Detect which cell encompasses the target text, then output its [x, y] center coordinate. 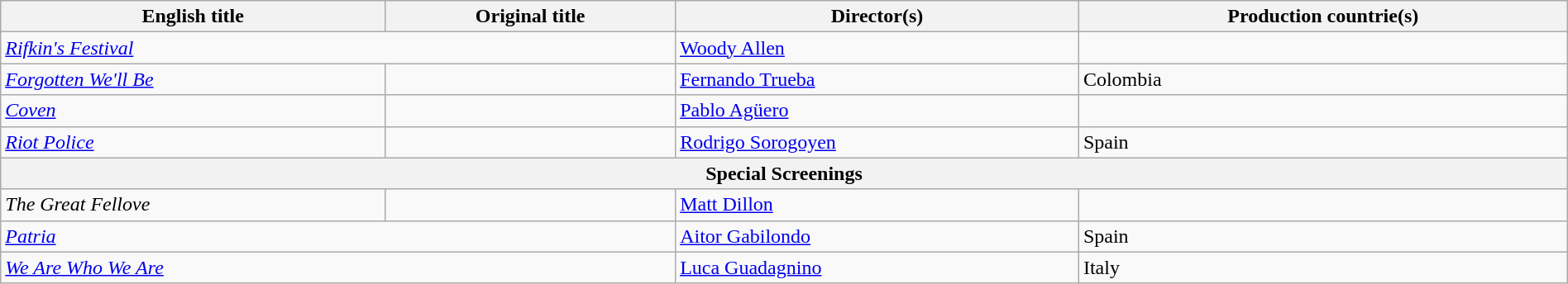
Aitor Gabilondo [877, 236]
English title [194, 17]
Fernando Trueba [877, 79]
Director(s) [877, 17]
Woody Allen [877, 48]
Italy [1323, 267]
Pablo Agüero [877, 111]
We Are Who We Are [338, 267]
The Great Fellove [194, 205]
Special Screenings [784, 173]
Luca Guadagnino [877, 267]
Colombia [1323, 79]
Original title [531, 17]
Forgotten We'll Be [194, 79]
Matt Dillon [877, 205]
Riot Police [194, 142]
Patria [338, 236]
Production countrie(s) [1323, 17]
Rifkin's Festival [338, 48]
Coven [194, 111]
Rodrigo Sorogoyen [877, 142]
